Capture the cell that displays the provided text and extract its [x, y] central coordinate. 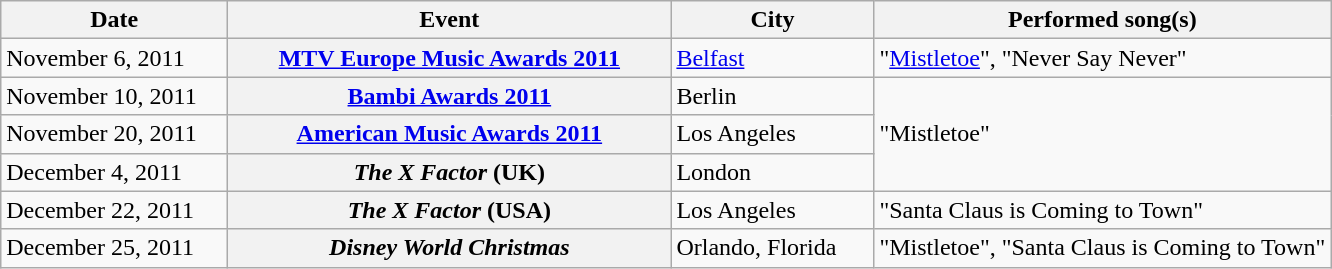
American Music Awards 2011 [450, 134]
November 6, 2011 [114, 58]
"Mistletoe", "Santa Claus is Coming to Town" [1102, 248]
December 22, 2011 [114, 210]
Bambi Awards 2011 [450, 96]
The X Factor (UK) [450, 172]
Event [450, 20]
City [772, 20]
December 4, 2011 [114, 172]
Berlin [772, 96]
November 10, 2011 [114, 96]
MTV Europe Music Awards 2011 [450, 58]
Date [114, 20]
November 20, 2011 [114, 134]
Orlando, Florida [772, 248]
Belfast [772, 58]
"Santa Claus is Coming to Town" [1102, 210]
"Mistletoe" [1102, 134]
The X Factor (USA) [450, 210]
Performed song(s) [1102, 20]
Disney World Christmas [450, 248]
London [772, 172]
"Mistletoe", "Never Say Never" [1102, 58]
December 25, 2011 [114, 248]
